Return [X, Y] of the center of cell containing provided text 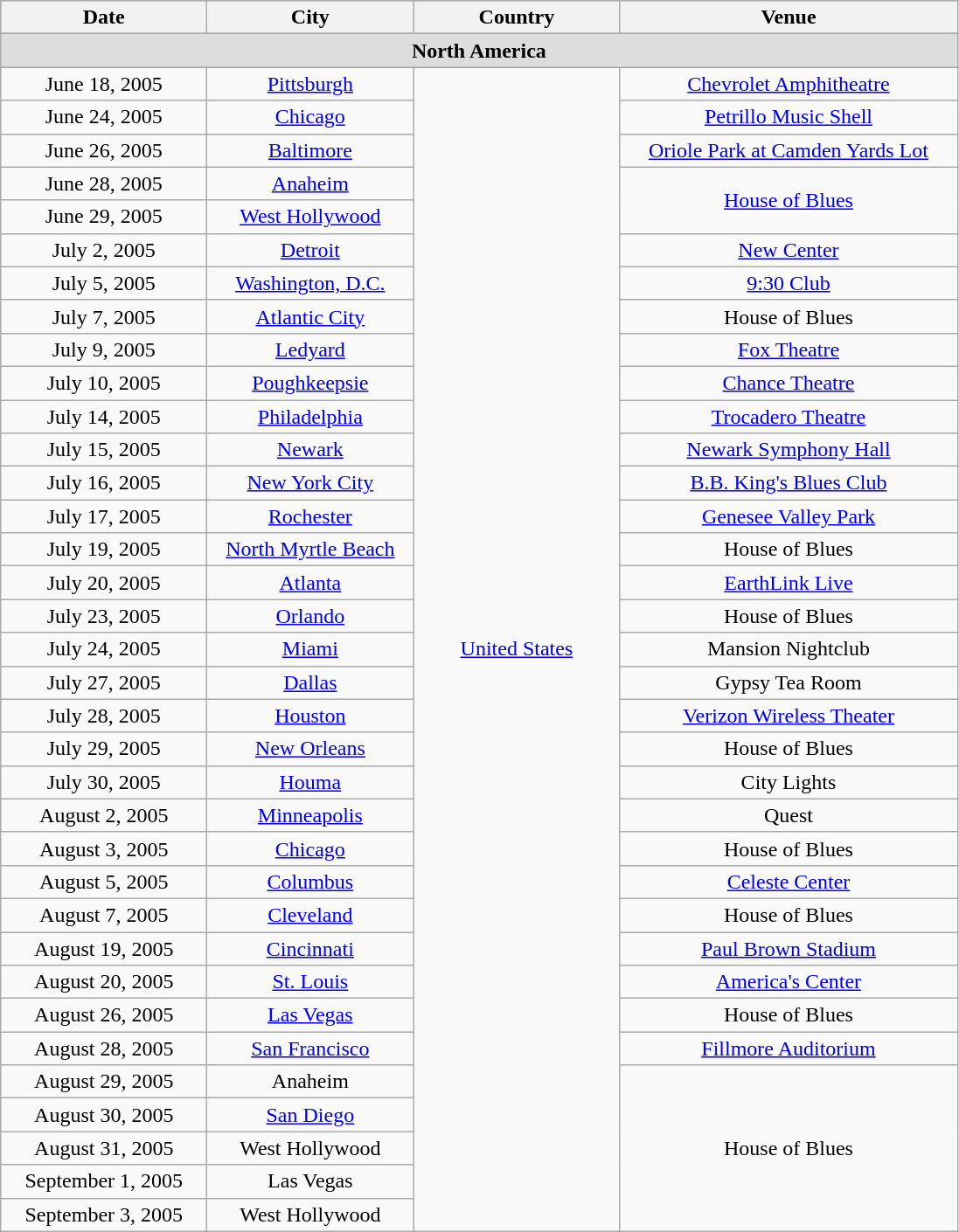
August 19, 2005 [104, 948]
Baltimore [310, 150]
August 3, 2005 [104, 848]
Rochester [310, 516]
Petrillo Music Shell [789, 117]
June 26, 2005 [104, 150]
July 7, 2005 [104, 316]
June 28, 2005 [104, 183]
August 29, 2005 [104, 1082]
Newark Symphony Hall [789, 450]
B.B. King's Blues Club [789, 483]
July 5, 2005 [104, 283]
July 10, 2005 [104, 383]
August 28, 2005 [104, 1049]
North America [479, 51]
Chevrolet Amphitheatre [789, 84]
June 29, 2005 [104, 217]
July 16, 2005 [104, 483]
New Center [789, 250]
August 5, 2005 [104, 882]
August 20, 2005 [104, 982]
United States [517, 649]
Miami [310, 649]
America's Center [789, 982]
Venue [789, 17]
July 15, 2005 [104, 450]
July 2, 2005 [104, 250]
September 3, 2005 [104, 1215]
September 1, 2005 [104, 1181]
Philadelphia [310, 417]
July 20, 2005 [104, 583]
City [310, 17]
July 24, 2005 [104, 649]
Cleveland [310, 915]
Verizon Wireless Theater [789, 716]
July 17, 2005 [104, 516]
Mansion Nightclub [789, 649]
Poughkeepsie [310, 383]
July 30, 2005 [104, 782]
Paul Brown Stadium [789, 948]
San Francisco [310, 1049]
Quest [789, 815]
Detroit [310, 250]
City Lights [789, 782]
July 9, 2005 [104, 350]
Country [517, 17]
July 14, 2005 [104, 417]
San Diego [310, 1115]
August 26, 2005 [104, 1015]
North Myrtle Beach [310, 550]
Atlantic City [310, 316]
June 18, 2005 [104, 84]
Minneapolis [310, 815]
August 2, 2005 [104, 815]
August 30, 2005 [104, 1115]
Fox Theatre [789, 350]
August 7, 2005 [104, 915]
Gypsy Tea Room [789, 682]
Newark [310, 450]
Houma [310, 782]
August 31, 2005 [104, 1148]
Atlanta [310, 583]
July 19, 2005 [104, 550]
July 28, 2005 [104, 716]
Genesee Valley Park [789, 516]
July 27, 2005 [104, 682]
Pittsburgh [310, 84]
Cincinnati [310, 948]
Fillmore Auditorium [789, 1049]
July 29, 2005 [104, 749]
Celeste Center [789, 882]
Houston [310, 716]
Dallas [310, 682]
Date [104, 17]
New York City [310, 483]
9:30 Club [789, 283]
Washington, D.C. [310, 283]
Ledyard [310, 350]
Orlando [310, 616]
EarthLink Live [789, 583]
St. Louis [310, 982]
Trocadero Theatre [789, 417]
Oriole Park at Camden Yards Lot [789, 150]
July 23, 2005 [104, 616]
Chance Theatre [789, 383]
Columbus [310, 882]
New Orleans [310, 749]
June 24, 2005 [104, 117]
